Extract the (x, y) coordinate from the center of the cell holding the provided text.  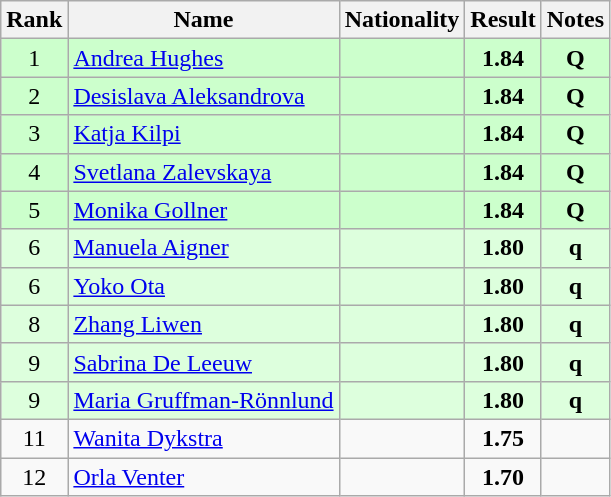
Zhang Liwen (204, 324)
2 (34, 96)
1 (34, 58)
3 (34, 134)
Desislava Aleksandrova (204, 96)
Monika Gollner (204, 210)
Svetlana Zalevskaya (204, 172)
Andrea Hughes (204, 58)
1.70 (503, 477)
Result (503, 20)
Name (204, 20)
8 (34, 324)
Orla Venter (204, 477)
Manuela Aigner (204, 248)
11 (34, 438)
Sabrina De Leeuw (204, 362)
Maria Gruffman-Rönnlund (204, 400)
Katja Kilpi (204, 134)
4 (34, 172)
1.75 (503, 438)
12 (34, 477)
5 (34, 210)
Yoko Ota (204, 286)
Rank (34, 20)
Wanita Dykstra (204, 438)
Notes (575, 20)
Nationality (402, 20)
